Search for the cell housing the specified text and yield its [x, y] center coordinate. 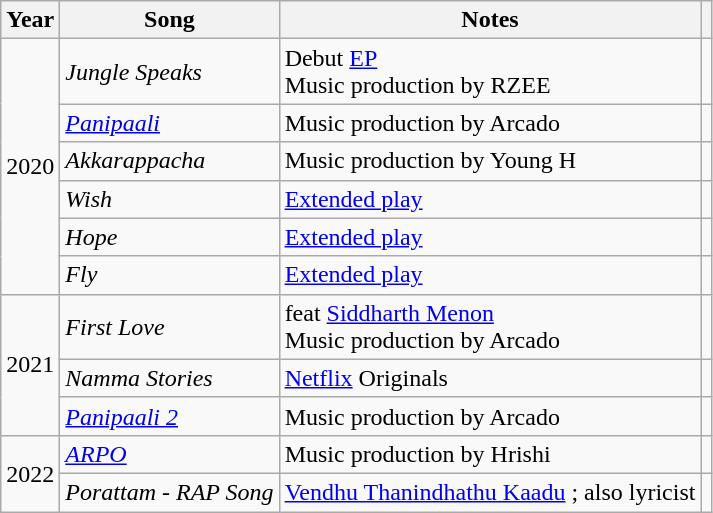
Porattam - RAP Song [170, 492]
feat Siddharth Menon Music production by Arcado [490, 326]
Panipaali [170, 123]
Netflix Originals [490, 378]
First Love [170, 326]
Jungle Speaks [170, 72]
Hope [170, 237]
Namma Stories [170, 378]
Song [170, 20]
Music production by Hrishi [490, 454]
Vendhu Thanindhathu Kaadu ; also lyricist [490, 492]
2022 [30, 473]
2020 [30, 166]
ARPO [170, 454]
Fly [170, 275]
Debut EP Music production by RZEE [490, 72]
Wish [170, 199]
Akkarappacha [170, 161]
Panipaali 2 [170, 416]
Year [30, 20]
Notes [490, 20]
2021 [30, 364]
Music production by Young H [490, 161]
